Return [X, Y] of the center of cell containing provided text 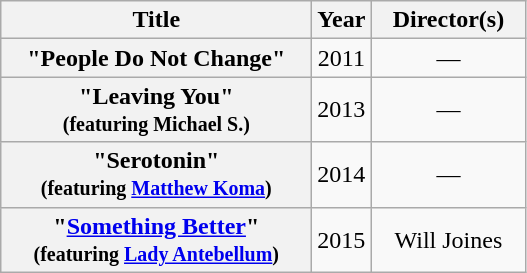
Will Joines [448, 240]
2013 [342, 110]
2011 [342, 58]
2014 [342, 174]
"People Do Not Change" [156, 58]
"Serotonin" (featuring Matthew Koma) [156, 174]
"Leaving You" (featuring Michael S.) [156, 110]
Year [342, 20]
Title [156, 20]
2015 [342, 240]
Director(s) [448, 20]
"Something Better" (featuring Lady Antebellum) [156, 240]
